From the cell containing the given text, extract its center point as (x, y) coordinate. 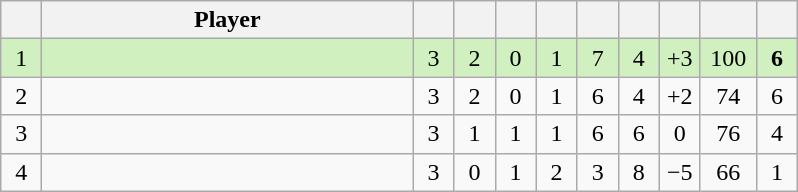
7 (598, 58)
Player (228, 20)
66 (728, 172)
8 (638, 172)
+3 (680, 58)
100 (728, 58)
−5 (680, 172)
76 (728, 134)
74 (728, 96)
+2 (680, 96)
